Capture the cell that displays the provided text and extract its [x, y] central coordinate. 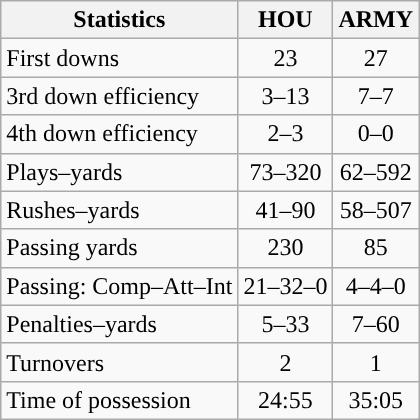
62–592 [376, 172]
Rushes–yards [120, 210]
ARMY [376, 20]
5–33 [286, 324]
230 [286, 248]
24:55 [286, 400]
35:05 [376, 400]
2–3 [286, 134]
Statistics [120, 20]
Passing: Comp–Att–Int [120, 286]
1 [376, 362]
2 [286, 362]
First downs [120, 58]
4–4–0 [376, 286]
7–60 [376, 324]
7–7 [376, 96]
21–32–0 [286, 286]
Time of possession [120, 400]
3–13 [286, 96]
Penalties–yards [120, 324]
58–507 [376, 210]
73–320 [286, 172]
4th down efficiency [120, 134]
3rd down efficiency [120, 96]
41–90 [286, 210]
0–0 [376, 134]
23 [286, 58]
HOU [286, 20]
27 [376, 58]
Turnovers [120, 362]
Passing yards [120, 248]
85 [376, 248]
Plays–yards [120, 172]
